Return (X, Y) of the center of cell containing provided text 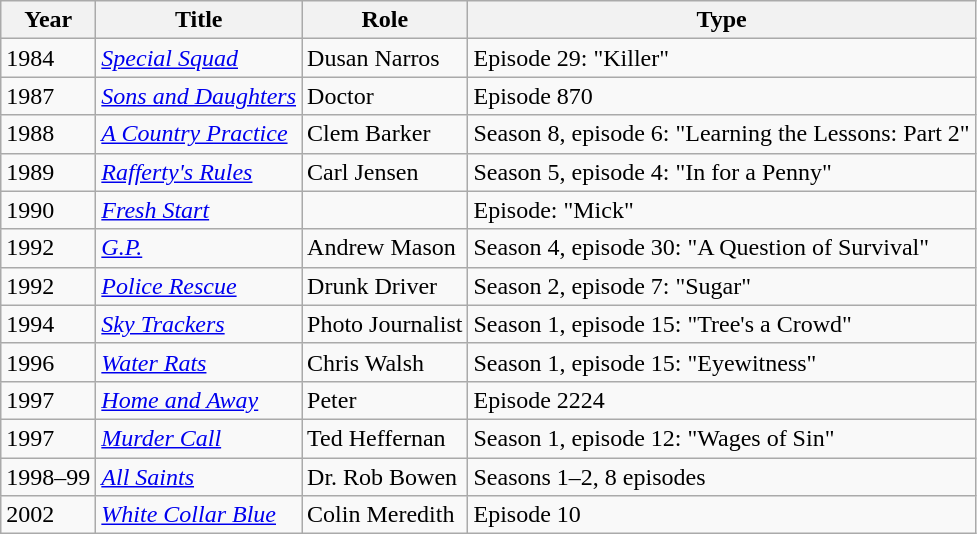
Dr. Rob Bowen (385, 477)
1988 (48, 134)
Season 8, episode 6: "Learning the Lessons: Part 2" (722, 134)
Andrew Mason (385, 248)
Fresh Start (199, 210)
Home and Away (199, 400)
Murder Call (199, 438)
Season 1, episode 15: "Tree's a Crowd" (722, 324)
Episode 2224 (722, 400)
Title (199, 20)
1987 (48, 96)
Episode 10 (722, 515)
Sons and Daughters (199, 96)
Sky Trackers (199, 324)
G.P. (199, 248)
Ted Heffernan (385, 438)
1998–99 (48, 477)
Clem Barker (385, 134)
Season 5, episode 4: "In for a Penny" (722, 172)
1990 (48, 210)
Dusan Narros (385, 58)
Colin Meredith (385, 515)
Year (48, 20)
Peter (385, 400)
1994 (48, 324)
Season 1, episode 15: "Eyewitness" (722, 362)
Season 4, episode 30: "A Question of Survival" (722, 248)
2002 (48, 515)
Episode 870 (722, 96)
Seasons 1–2, 8 episodes (722, 477)
A Country Practice (199, 134)
Rafferty's Rules (199, 172)
Episode 29: "Killer" (722, 58)
Water Rats (199, 362)
Doctor (385, 96)
Drunk Driver (385, 286)
Chris Walsh (385, 362)
1989 (48, 172)
Episode: "Mick" (722, 210)
Special Squad (199, 58)
Police Rescue (199, 286)
Carl Jensen (385, 172)
Photo Journalist (385, 324)
Type (722, 20)
White Collar Blue (199, 515)
Role (385, 20)
All Saints (199, 477)
Season 1, episode 12: "Wages of Sin" (722, 438)
Season 2, episode 7: "Sugar" (722, 286)
1984 (48, 58)
1996 (48, 362)
